From the cell containing the given text, extract its center point as [x, y] coordinate. 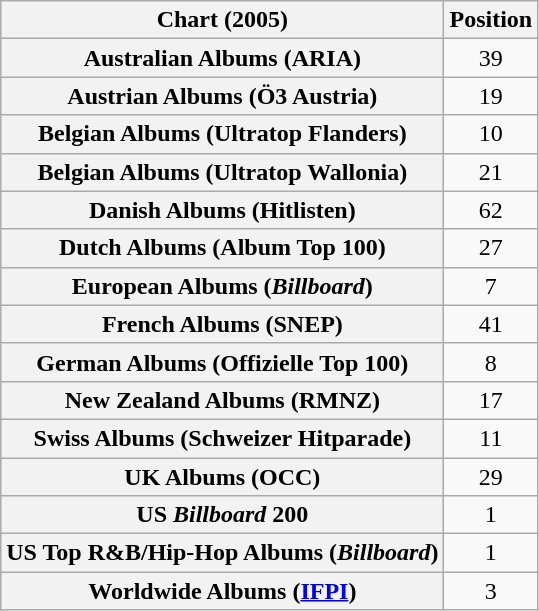
US Top R&B/Hip-Hop Albums (Billboard) [222, 553]
8 [491, 362]
17 [491, 400]
Australian Albums (ARIA) [222, 58]
21 [491, 172]
19 [491, 96]
29 [491, 477]
11 [491, 438]
German Albums (Offizielle Top 100) [222, 362]
41 [491, 324]
10 [491, 134]
Austrian Albums (Ö3 Austria) [222, 96]
New Zealand Albums (RMNZ) [222, 400]
3 [491, 591]
US Billboard 200 [222, 515]
7 [491, 286]
Belgian Albums (Ultratop Flanders) [222, 134]
39 [491, 58]
Danish Albums (Hitlisten) [222, 210]
Dutch Albums (Album Top 100) [222, 248]
Belgian Albums (Ultratop Wallonia) [222, 172]
Position [491, 20]
62 [491, 210]
UK Albums (OCC) [222, 477]
Worldwide Albums (IFPI) [222, 591]
Swiss Albums (Schweizer Hitparade) [222, 438]
27 [491, 248]
French Albums (SNEP) [222, 324]
European Albums (Billboard) [222, 286]
Chart (2005) [222, 20]
